Detect which cell encompasses the target text, then output its (x, y) center coordinate. 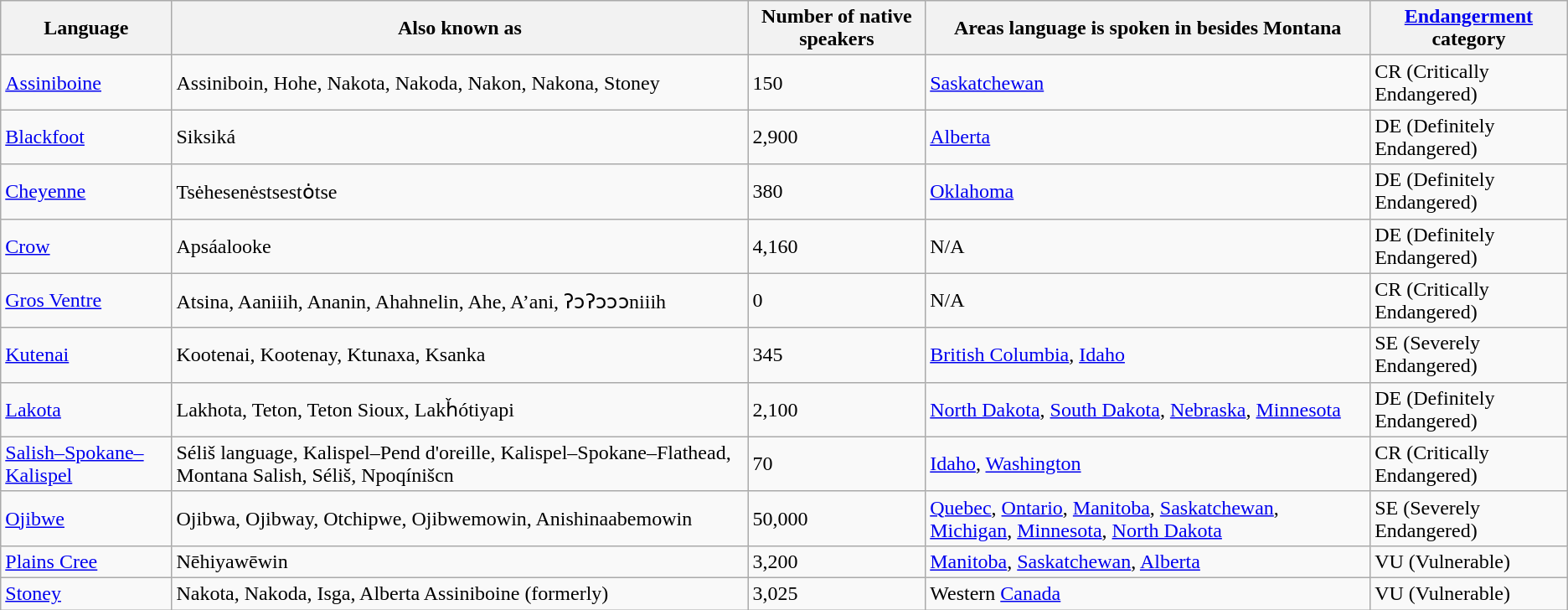
Assiniboin, Hohe, Nakota, Nakoda, Nakon, Nakona, Stoney (460, 82)
3,025 (837, 593)
Oklahoma (1148, 191)
Apsáalooke (460, 246)
Atsina, Aaniiih, Ananin, Ahahnelin, Ahe, A’ani, ʔɔʔɔɔɔniiih (460, 300)
345 (837, 355)
Siksiká (460, 137)
Idaho, Washington (1148, 464)
Manitoba, Saskatchewan, Alberta (1148, 561)
Lakota (86, 409)
70 (837, 464)
Ojibwa, Ojibway, Otchipwe, Ojibwemowin, Anishinaabemowin (460, 518)
Number of native speakers (837, 28)
50,000 (837, 518)
Nakota, Nakoda, Isga, Alberta Assiniboine (formerly) (460, 593)
Assiniboine (86, 82)
Crow (86, 246)
150 (837, 82)
Nēhiyawēwin (460, 561)
Language (86, 28)
Lakhota, Teton, Teton Sioux, Lakȟótiyapi (460, 409)
Saskatchewan (1148, 82)
British Columbia, Idaho (1148, 355)
2,900 (837, 137)
Cheyenne (86, 191)
3,200 (837, 561)
380 (837, 191)
Plains Cree (86, 561)
Areas language is spoken in besides Montana (1148, 28)
Salish–Spokane–Kalispel (86, 464)
Séliš language, Kalispel–Pend d'oreille, Kalispel–Spokane–Flathead, Montana Salish, Séliš, Npoqínišcn (460, 464)
Alberta (1148, 137)
North Dakota, South Dakota, Nebraska, Minnesota (1148, 409)
Tsėhesenėstsestȯtse (460, 191)
Kootenai, Kootenay, Ktunaxa, Ksanka (460, 355)
4,160 (837, 246)
0 (837, 300)
Stoney (86, 593)
2,100 (837, 409)
Ojibwe (86, 518)
Gros Ventre (86, 300)
Quebec, Ontario, Manitoba, Saskatchewan, Michigan, Minnesota, North Dakota (1148, 518)
Also known as (460, 28)
Western Canada (1148, 593)
Endangerment category (1469, 28)
Kutenai (86, 355)
Blackfoot (86, 137)
